From the cell containing the given text, extract its center point as [X, Y] coordinate. 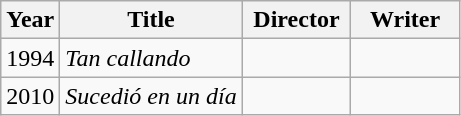
Tan callando [151, 58]
2010 [30, 96]
Sucedió en un día [151, 96]
Year [30, 20]
1994 [30, 58]
Writer [406, 20]
Director [296, 20]
Title [151, 20]
